Search for the cell housing the specified text and yield its [X, Y] center coordinate. 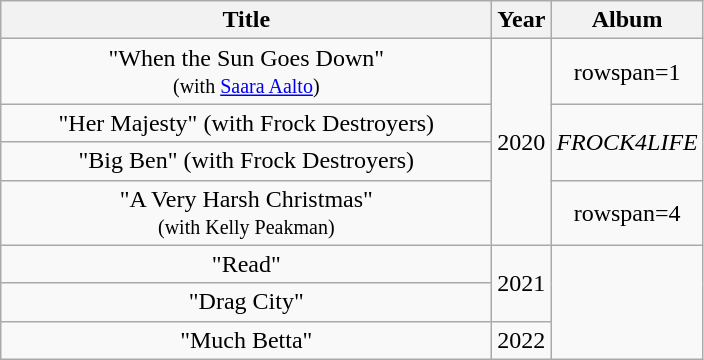
Title [246, 20]
"Big Ben" (with Frock Destroyers) [246, 161]
"Much Betta" [246, 340]
"Drag City" [246, 302]
2022 [522, 340]
"When the Sun Goes Down"(with Saara Aalto) [246, 72]
rowspan=4 [627, 212]
rowspan=1 [627, 72]
2020 [522, 142]
"Read" [246, 264]
Year [522, 20]
2021 [522, 283]
"Her Majesty" (with Frock Destroyers) [246, 123]
Album [627, 20]
FROCK4LIFE [627, 142]
"A Very Harsh Christmas"(with Kelly Peakman) [246, 212]
